Return (X, Y) of the center of cell containing provided text 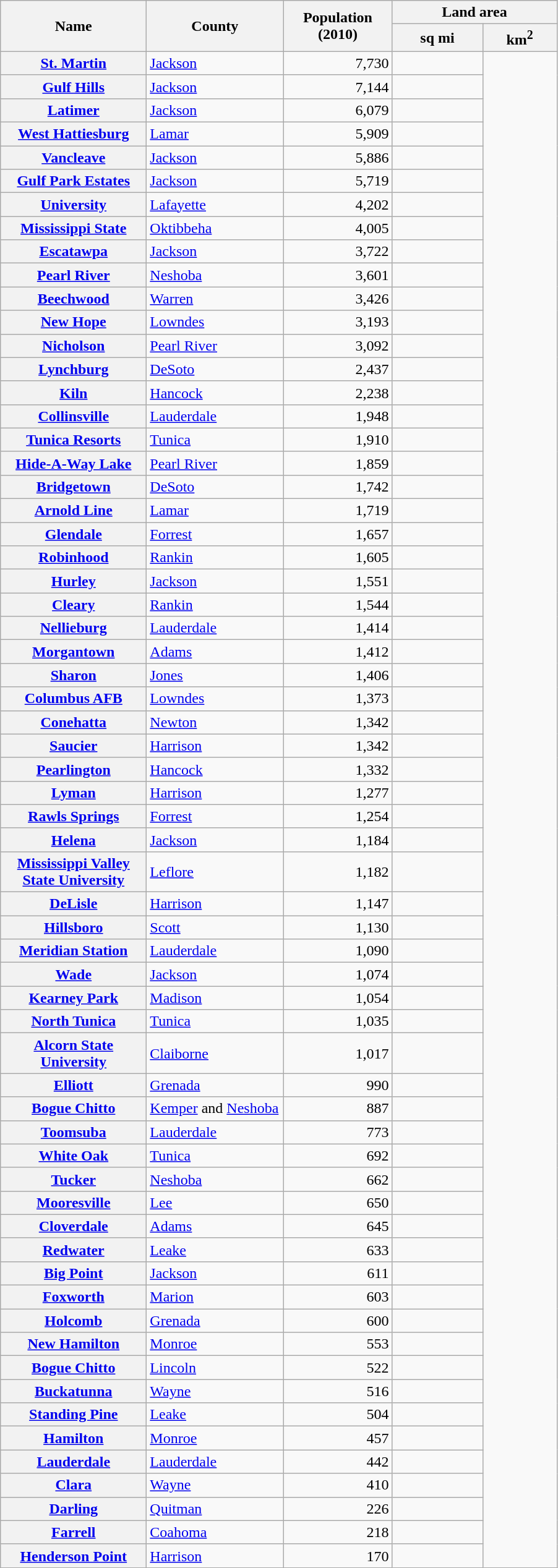
Mississippi State (74, 228)
Hillsboro (74, 927)
Arnold Line (74, 511)
Columbus AFB (74, 699)
Meridian Station (74, 951)
Hide-A-Way Lake (74, 463)
3,426 (338, 299)
3,092 (338, 346)
1,332 (338, 769)
Kemper and Neshoba (215, 1109)
226 (338, 1509)
Vancleave (74, 158)
Lynchburg (74, 369)
7,730 (338, 63)
Henderson Point (74, 1556)
Hurley (74, 581)
603 (338, 1297)
Foxworth (74, 1297)
Mississippi Valley State University (74, 872)
600 (338, 1321)
Quitman (215, 1509)
Tucker (74, 1179)
Warren (215, 299)
1,657 (338, 534)
Oktibbeha (215, 228)
Rawls Springs (74, 816)
Robinhood (74, 558)
Population (2010) (338, 26)
1,254 (338, 816)
Big Point (74, 1273)
Escatawpa (74, 252)
Buckatunna (74, 1391)
1,551 (338, 581)
773 (338, 1132)
1,277 (338, 793)
Newton (215, 722)
White Oak (74, 1156)
1,859 (338, 463)
Bridgetown (74, 487)
3,193 (338, 322)
St. Martin (74, 63)
Standing Pine (74, 1415)
Holcomb (74, 1321)
DeLisle (74, 904)
516 (338, 1391)
5,719 (338, 181)
Sharon (74, 675)
Name (74, 26)
Saucier (74, 746)
1,742 (338, 487)
Glendale (74, 534)
5,886 (338, 158)
4,005 (338, 228)
Morgantown (74, 652)
1,406 (338, 675)
662 (338, 1179)
Lincoln (215, 1368)
553 (338, 1344)
Lyman (74, 793)
611 (338, 1273)
Lafayette (215, 205)
Helena (74, 840)
Scott (215, 927)
Collinsville (74, 416)
442 (338, 1462)
Beechwood (74, 299)
Nicholson (74, 346)
1,130 (338, 927)
sq mi (437, 38)
7,144 (338, 87)
Cloverdale (74, 1226)
West Hattiesburg (74, 134)
Gulf Hills (74, 87)
1,544 (338, 605)
1,948 (338, 416)
Elliott (74, 1085)
Farrell (74, 1532)
1,182 (338, 872)
1,074 (338, 974)
457 (338, 1438)
218 (338, 1532)
1,054 (338, 998)
Toomsuba (74, 1132)
1,184 (338, 840)
County (215, 26)
522 (338, 1368)
Nellieburg (74, 628)
Hamilton (74, 1438)
Mooresville (74, 1203)
Marion (215, 1297)
2,437 (338, 369)
Latimer (74, 110)
Leflore (215, 872)
692 (338, 1156)
Conehatta (74, 722)
Redwater (74, 1250)
504 (338, 1415)
Pearlington (74, 769)
Jones (215, 675)
Wade (74, 974)
1,035 (338, 1021)
887 (338, 1109)
1,910 (338, 440)
1,719 (338, 511)
Lee (215, 1203)
4,202 (338, 205)
Claiborne (215, 1054)
Land area (474, 12)
3,722 (338, 252)
650 (338, 1203)
Tunica Resorts (74, 440)
1,017 (338, 1054)
km2 (520, 38)
1,605 (338, 558)
990 (338, 1085)
North Tunica (74, 1021)
410 (338, 1485)
Gulf Park Estates (74, 181)
645 (338, 1226)
New Hamilton (74, 1344)
3,601 (338, 275)
Cleary (74, 605)
6,079 (338, 110)
Madison (215, 998)
Alcorn State University (74, 1054)
New Hope (74, 322)
2,238 (338, 393)
1,373 (338, 699)
5,909 (338, 134)
1,414 (338, 628)
Kearney Park (74, 998)
633 (338, 1250)
Clara (74, 1485)
University (74, 205)
Darling (74, 1509)
1,147 (338, 904)
Coahoma (215, 1532)
Kiln (74, 393)
1,412 (338, 652)
170 (338, 1556)
1,090 (338, 951)
